Determine the (x, y) coordinate at the center of the cell enclosing the given text.  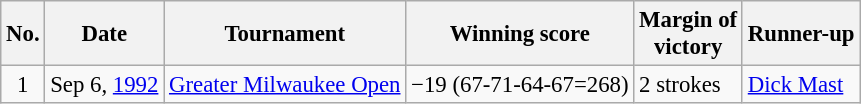
Dick Mast (800, 85)
Winning score (520, 34)
Date (104, 34)
−19 (67-71-64-67=268) (520, 85)
Margin ofvictory (688, 34)
2 strokes (688, 85)
Tournament (285, 34)
1 (23, 85)
Greater Milwaukee Open (285, 85)
No. (23, 34)
Sep 6, 1992 (104, 85)
Runner-up (800, 34)
